Return the [X, Y] coordinate for the center point of the cell that contains the specified text.  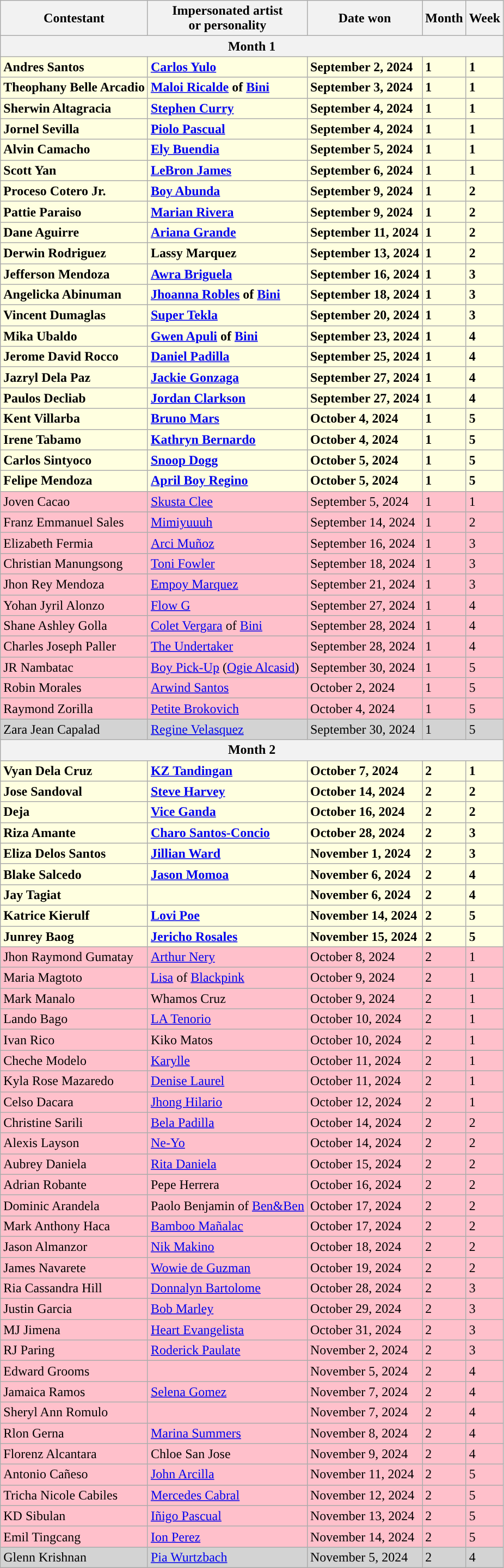
April Boy Regino [228, 481]
November 13, 2024 [365, 1516]
Flow G [228, 605]
Maria Magtoto [74, 978]
Raymond Zorilla [74, 709]
September 11, 2024 [365, 232]
Vyan Dela Cruz [74, 771]
The Undertaker [228, 647]
Jericho Rosales [228, 936]
November 11, 2024 [365, 1474]
Charles Joseph Paller [74, 647]
Derwin Rodriguez [74, 253]
Lisa of Blackpink [228, 978]
Ne-Yo [228, 1143]
Jazryl Dela Paz [74, 377]
Eliza Delos Santos [74, 853]
Petite Brokovich [228, 709]
Roderick Paulate [228, 1350]
Contestant [74, 18]
Regine Velasquez [228, 729]
Bamboo Mañalac [228, 1226]
Marina Summers [228, 1433]
Vincent Dumaglas [74, 315]
Date won [365, 18]
Lando Bago [74, 1019]
Wowie de Guzman [228, 1268]
Shane Ashley Golla [74, 626]
October 12, 2024 [365, 1102]
Lovi Poe [228, 915]
Dane Aguirre [74, 232]
Ion Perez [228, 1536]
Yohan Jyril Alonzo [74, 605]
September 2, 2024 [365, 67]
LeBron James [228, 170]
October 15, 2024 [365, 1164]
Ariana Grande [228, 232]
November 8, 2024 [365, 1433]
Arwind Santos [228, 688]
Pia Wurtzbach [228, 1557]
Christine Sarili [74, 1123]
Mark Anthony Haca [74, 1226]
September 23, 2024 [365, 336]
Proceso Cotero Jr. [74, 191]
October 19, 2024 [365, 1268]
Theophany Belle Arcadio [74, 88]
Franz Emmanuel Sales [74, 522]
September 6, 2024 [365, 170]
Aubrey Daniela [74, 1164]
Charo Santos-Concio [228, 833]
RJ Paring [74, 1350]
Celso Dacara [74, 1102]
Jason Momoa [228, 874]
Andres Santos [74, 67]
Robin Morales [74, 688]
September 21, 2024 [365, 584]
Ely Buendia [228, 150]
Zara Jean Capalad [74, 729]
September 20, 2024 [365, 315]
Arci Muñoz [228, 543]
Lassy Marquez [228, 253]
Pepe Herrera [228, 1185]
Alvin Camacho [74, 150]
Carlos Sintyoco [74, 460]
Mika Ubaldo [74, 336]
Elizabeth Fermia [74, 543]
Impersonated artistor personality [228, 18]
Jay Tagiat [74, 895]
Steve Harvey [228, 791]
Boy Pick-Up (Ogie Alcasid) [228, 667]
Bob Marley [228, 1309]
Sheryl Ann Romulo [74, 1412]
Katrice Kierulf [74, 915]
Jillian Ward [228, 853]
Dominic Arandela [74, 1205]
Mimiyuuuh [228, 522]
Kyla Rose Mazaredo [74, 1081]
Selena Gomez [228, 1392]
Adrian Robante [74, 1185]
October 2, 2024 [365, 688]
Daniel Padilla [228, 357]
Kiko Matos [228, 1040]
Junrey Baog [74, 936]
Chloe San Jose [228, 1454]
Nik Makino [228, 1247]
Mercedes Cabral [228, 1495]
Florenz Alcantara [74, 1454]
Piolo Pascual [228, 129]
KD Sibulan [74, 1516]
Jhong Hilario [228, 1102]
Denise Laurel [228, 1081]
Awra Briguela [228, 274]
November 2, 2024 [365, 1350]
Maloi Ricalde of Bini [228, 88]
Whamos Cruz [228, 999]
Christian Manungsong [74, 563]
Ria Cassandra Hill [74, 1288]
Iñigo Pascual [228, 1516]
Jhon Rey Mendoza [74, 584]
Angelicka Abinuman [74, 295]
Justin Garcia [74, 1309]
Rita Daniela [228, 1164]
Kent Villarba [74, 419]
Jason Almanzor [74, 1247]
Pattie Paraiso [74, 212]
Ivan Rico [74, 1040]
Arthur Nery [228, 957]
Week [484, 18]
Antonio Cañeso [74, 1474]
Paulos Decliab [74, 398]
Irene Tabamo [74, 439]
September 3, 2024 [365, 88]
October 7, 2024 [365, 771]
Blake Salcedo [74, 874]
Kathryn Bernardo [228, 439]
Edward Grooms [74, 1371]
Jefferson Mendoza [74, 274]
MJ Jimena [74, 1330]
Paolo Benjamin of Ben&Ben [228, 1205]
Jhon Raymond Gumatay [74, 957]
Cheche Modelo [74, 1061]
KZ Tandingan [228, 771]
November 15, 2024 [365, 936]
Alexis Layson [74, 1143]
November 9, 2024 [365, 1454]
Empoy Marquez [228, 584]
Riza Amante [74, 833]
October 18, 2024 [365, 1247]
Gwen Apuli of Bini [228, 336]
Carlos Yulo [228, 67]
Jornel Sevilla [74, 129]
Month 1 [252, 46]
Jerome David Rocco [74, 357]
Jhoanna Robles of Bini [228, 295]
Jordan Clarkson [228, 398]
Jamaica Ramos [74, 1392]
Stephen Curry [228, 108]
Joven Cacao [74, 501]
Deja [74, 812]
October 29, 2024 [365, 1309]
Donnalyn Bartolome [228, 1288]
Heart Evangelista [228, 1330]
Boy Abunda [228, 191]
Jackie Gonzaga [228, 377]
Colet Vergara of Bini [228, 626]
Month 2 [252, 750]
October 8, 2024 [365, 957]
Toni Fowler [228, 563]
James Navarete [74, 1268]
John Arcilla [228, 1474]
September 13, 2024 [365, 253]
Felipe Mendoza [74, 481]
Skusta Clee [228, 501]
JR Nambatac [74, 667]
Marian Rivera [228, 212]
Month [444, 18]
Snoop Dogg [228, 460]
Bruno Mars [228, 419]
Karylle [228, 1061]
Glenn Krishnan [74, 1557]
Scott Yan [74, 170]
Emil Tingcang [74, 1536]
September 14, 2024 [365, 522]
Bela Padilla [228, 1123]
November 12, 2024 [365, 1495]
October 31, 2024 [365, 1330]
Mark Manalo [74, 999]
Rlon Gerna [74, 1433]
LA Tenorio [228, 1019]
Super Tekla [228, 315]
Vice Ganda [228, 812]
September 25, 2024 [365, 357]
Tricha Nicole Cabiles [74, 1495]
November 1, 2024 [365, 853]
Jose Sandoval [74, 791]
Sherwin Altagracia [74, 108]
